Locate the cell with the specified text and output its (X, Y) center coordinate. 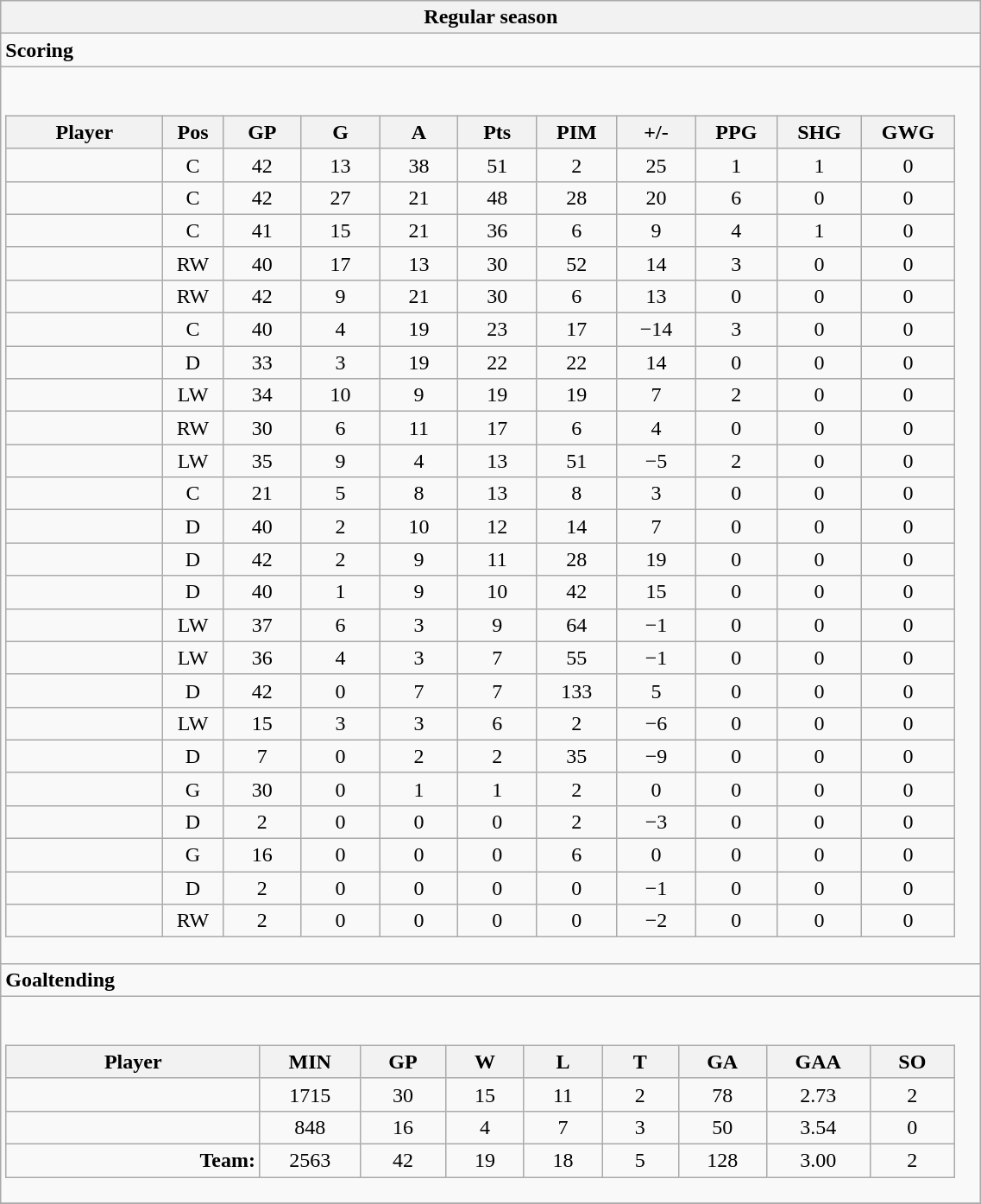
W (485, 1062)
34 (262, 395)
2563 (310, 1161)
Goaltending (491, 980)
Regular season (491, 17)
1715 (310, 1094)
23 (497, 330)
64 (577, 625)
SHG (820, 132)
25 (656, 165)
50 (722, 1127)
PIM (577, 132)
78 (722, 1094)
T (640, 1062)
PPG (737, 132)
Player MIN GP W L T GA GAA SO 1715 30 15 11 2 78 2.73 2 848 16 4 7 3 50 3.54 0 Team: 2563 42 19 18 5 128 3.00 2 (491, 1100)
SO (912, 1062)
−2 (656, 921)
L (563, 1062)
3.00 (818, 1161)
37 (262, 625)
27 (340, 198)
+/- (656, 132)
GWG (908, 132)
−6 (656, 723)
2.73 (818, 1094)
48 (497, 198)
Scoring (491, 50)
MIN (310, 1062)
−3 (656, 822)
3.54 (818, 1127)
Pos (193, 132)
38 (419, 165)
−5 (656, 461)
41 (262, 230)
20 (656, 198)
A (419, 132)
GAA (818, 1062)
55 (577, 658)
33 (262, 362)
−14 (656, 330)
12 (497, 526)
128 (722, 1161)
133 (577, 690)
Pts (497, 132)
52 (577, 263)
18 (563, 1161)
GA (722, 1062)
Team: (133, 1161)
−9 (656, 756)
848 (310, 1127)
